Detect which cell encompasses the target text, then output its (x, y) center coordinate. 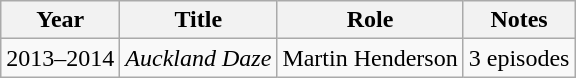
Notes (519, 20)
Role (370, 20)
3 episodes (519, 58)
2013–2014 (60, 58)
Martin Henderson (370, 58)
Auckland Daze (198, 58)
Year (60, 20)
Title (198, 20)
